Pinpoint the cell where the given text exists, returning its (x, y) midpoint coordinate. 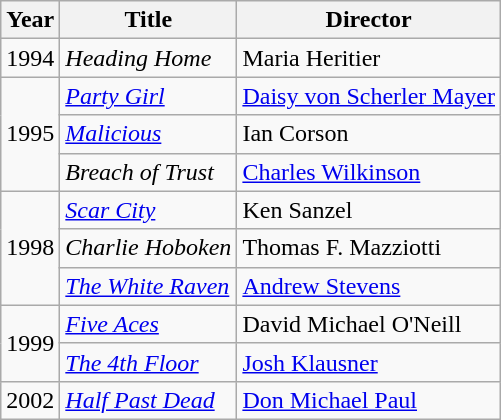
Andrew Stevens (369, 286)
1994 (30, 58)
1998 (30, 248)
The 4th Floor (148, 362)
Charles Wilkinson (369, 172)
Breach of Trust (148, 172)
Josh Klausner (369, 362)
Charlie Hoboken (148, 248)
Heading Home (148, 58)
Maria Heritier (369, 58)
David Michael O'Neill (369, 324)
Daisy von Scherler Mayer (369, 96)
2002 (30, 400)
The White Raven (148, 286)
Ken Sanzel (369, 210)
Five Aces (148, 324)
Malicious (148, 134)
Don Michael Paul (369, 400)
Title (148, 20)
Ian Corson (369, 134)
Year (30, 20)
1995 (30, 134)
Half Past Dead (148, 400)
Director (369, 20)
Scar City (148, 210)
1999 (30, 343)
Thomas F. Mazziotti (369, 248)
Party Girl (148, 96)
